Scan for the cell matching the given text and deliver its [x, y] coordinate at center. 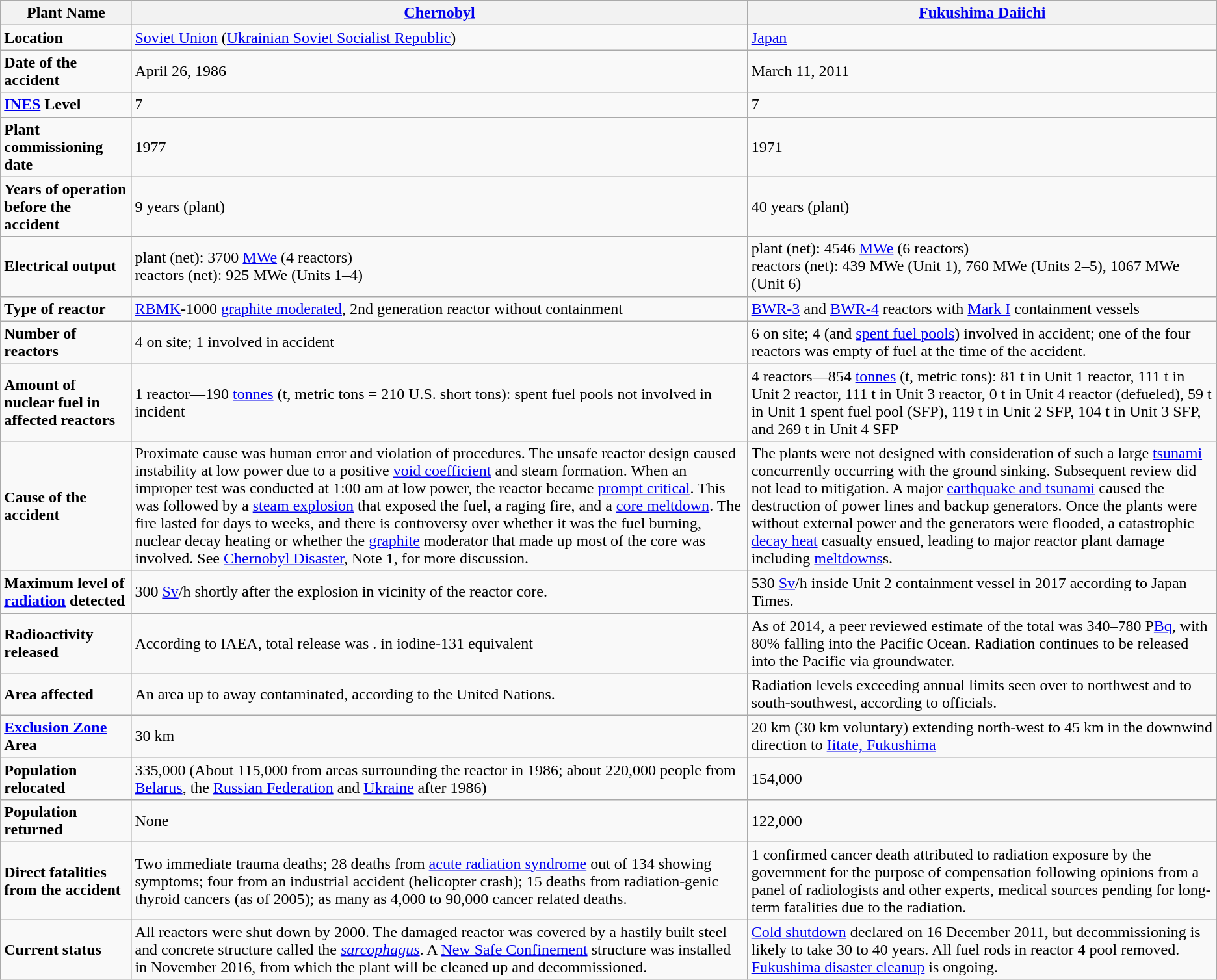
1 reactor—190 tonnes (t, metric tons = 210 U.S. short tons): spent fuel pools not involved in incident [439, 402]
plant (net): 4546 MWe (6 reactors)reactors (net): 439 MWe (Unit 1), 760 MWe (Units 2–5), 1067 MWe (Unit 6) [982, 266]
1977 [439, 147]
1971 [982, 147]
RBMK-1000 graphite moderated, 2nd generation reactor without containment [439, 309]
6 on site; 4 (and spent fuel pools) involved in accident; one of the four reactors was empty of fuel at the time of the accident. [982, 342]
300 Sv/h shortly after the explosion in vicinity of the reactor core. [439, 591]
9 years (plant) [439, 207]
4 on site; 1 involved in accident [439, 342]
Location [66, 38]
INES Level [66, 105]
Japan [982, 38]
Radioactivity released [66, 643]
530 Sv/h inside Unit 2 containment vessel in 2017 according to Japan Times. [982, 591]
Radiation levels exceeding annual limits seen over to northwest and to south-southwest, according to officials. [982, 694]
Fukushima Daiichi [982, 13]
335,000 (About 115,000 from areas surrounding the reactor in 1986; about 220,000 people from Belarus, the Russian Federation and Ukraine after 1986) [439, 779]
Population returned [66, 821]
Current status [66, 949]
Chernobyl [439, 13]
According to IAEA, total release was . in iodine-131 equivalent [439, 643]
Area affected [66, 694]
Direct fatalities from the accident [66, 881]
Exclusion Zone Area [66, 737]
40 years (plant) [982, 207]
None [439, 821]
Number of reactors [66, 342]
Electrical output [66, 266]
Amount of nuclear fuel in affected reactors [66, 402]
154,000 [982, 779]
Plant Name [66, 13]
Soviet Union (Ukrainian Soviet Socialist Republic) [439, 38]
BWR-3 and BWR-4 reactors with Mark I containment vessels [982, 309]
122,000 [982, 821]
Maximum level of radiation detected [66, 591]
An area up to away contaminated, according to the United Nations. [439, 694]
plant (net): 3700 MWe (4 reactors)reactors (net): 925 MWe (Units 1–4) [439, 266]
Cause of the accident [66, 506]
March 11, 2011 [982, 71]
20 km (30 km voluntary) extending north-west to 45 km in the downwind direction to Iitate, Fukushima [982, 737]
Type of reactor [66, 309]
April 26, 1986 [439, 71]
Years of operation before the accident [66, 207]
30 km [439, 737]
Plant commissioning date [66, 147]
Population relocated [66, 779]
Date of the accident [66, 71]
